Pinpoint the cell where the given text exists, returning its (x, y) midpoint coordinate. 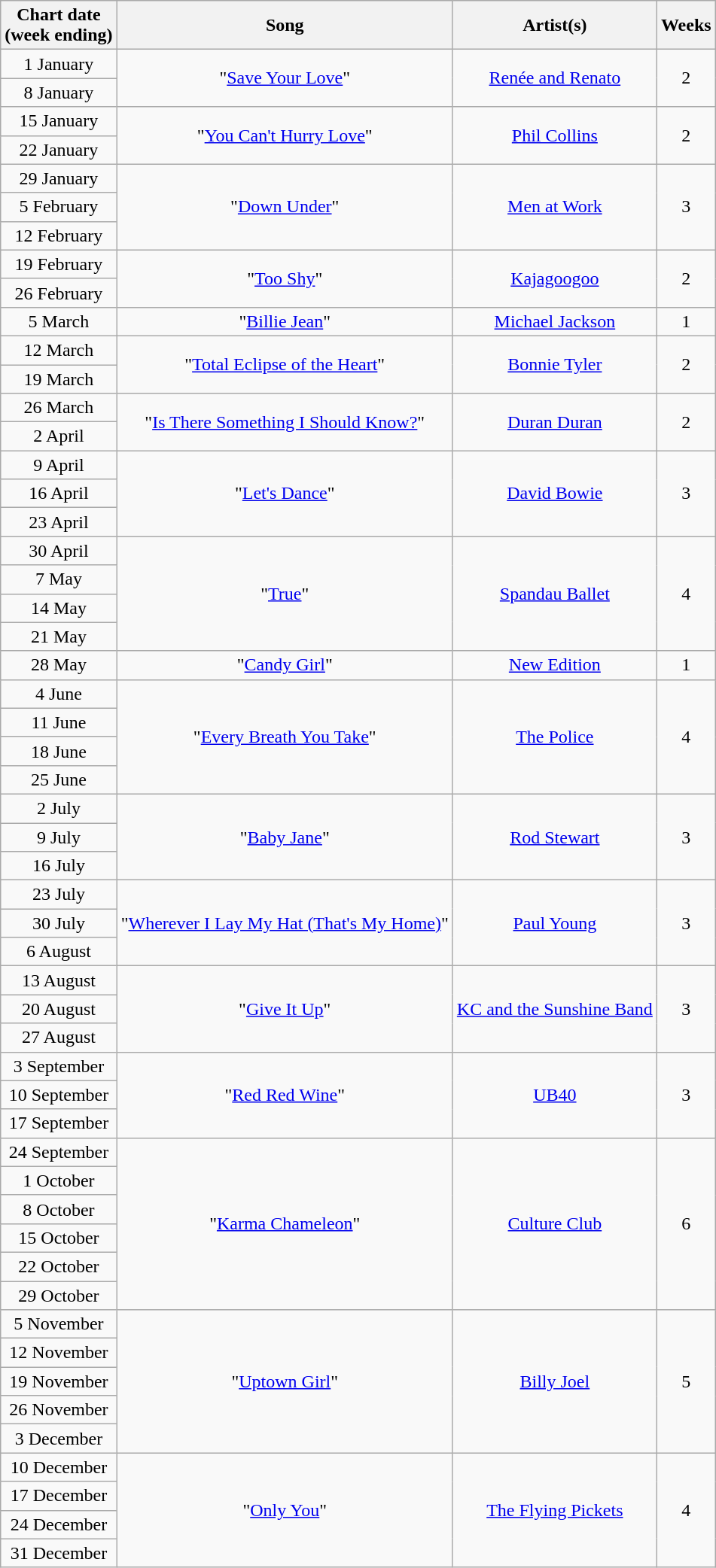
KC and the Sunshine Band (554, 1009)
5 November (59, 1324)
30 July (59, 923)
"True" (285, 594)
3 December (59, 1439)
"Too Shy" (285, 278)
"Baby Jane" (285, 837)
12 March (59, 350)
Duran Duran (554, 422)
11 June (59, 722)
31 December (59, 1553)
24 September (59, 1152)
5 March (59, 321)
Culture Club (554, 1223)
Rod Stewart (554, 837)
Weeks (686, 26)
29 October (59, 1295)
19 February (59, 264)
26 March (59, 408)
The Flying Pickets (554, 1510)
Men at Work (554, 207)
24 December (59, 1524)
25 June (59, 779)
7 May (59, 579)
8 October (59, 1209)
10 December (59, 1467)
21 May (59, 637)
"Let's Dance" (285, 494)
Phil Collins (554, 135)
Kajagoogoo (554, 278)
New Edition (554, 665)
16 April (59, 494)
26 November (59, 1410)
27 August (59, 1038)
17 September (59, 1123)
1 October (59, 1181)
28 May (59, 665)
David Bowie (554, 494)
"Wherever I Lay My Hat (That's My Home)" (285, 923)
"Is There Something I Should Know?" (285, 422)
22 January (59, 150)
Billy Joel (554, 1381)
15 October (59, 1238)
23 April (59, 522)
9 April (59, 465)
2 July (59, 808)
16 July (59, 866)
2 April (59, 436)
5 February (59, 207)
UB40 (554, 1095)
Spandau Ballet (554, 594)
4 June (59, 694)
3 September (59, 1066)
"Give It Up" (285, 1009)
"Down Under" (285, 207)
13 August (59, 980)
29 January (59, 178)
14 May (59, 608)
19 November (59, 1381)
"Red Red Wine" (285, 1095)
5 (686, 1381)
12 November (59, 1353)
Song (285, 26)
"Candy Girl" (285, 665)
23 July (59, 895)
"Only You" (285, 1510)
"Uptown Girl" (285, 1381)
9 July (59, 837)
17 December (59, 1496)
"Total Eclipse of the Heart" (285, 364)
15 January (59, 121)
12 February (59, 236)
"Billie Jean" (285, 321)
1 January (59, 64)
6 (686, 1223)
22 October (59, 1266)
30 April (59, 551)
"You Can't Hurry Love" (285, 135)
Michael Jackson (554, 321)
The Police (554, 737)
19 March (59, 378)
8 January (59, 93)
"Karma Chameleon" (285, 1223)
Chart date(week ending) (59, 26)
10 September (59, 1095)
18 June (59, 751)
"Every Breath You Take" (285, 737)
6 August (59, 952)
Bonnie Tyler (554, 364)
26 February (59, 293)
Artist(s) (554, 26)
"Save Your Love" (285, 78)
Paul Young (554, 923)
Renée and Renato (554, 78)
20 August (59, 1009)
